Capture the cell that displays the provided text and extract its [x, y] central coordinate. 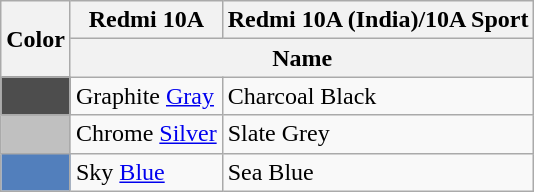
Chrome Silver [146, 134]
Redmi 10A (India)/10A Sport [378, 20]
Color [36, 39]
Sea Blue [378, 172]
Graphite Gray [146, 96]
Slate Grey [378, 134]
Redmi 10A [146, 20]
Sky Blue [146, 172]
Charcoal Black [378, 96]
Name [302, 58]
